From the cell containing the given text, extract its center point as (x, y) coordinate. 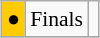
Finals (56, 19)
● (14, 19)
